For the text-containing cell, return its midpoint in [X, Y] coordinate format. 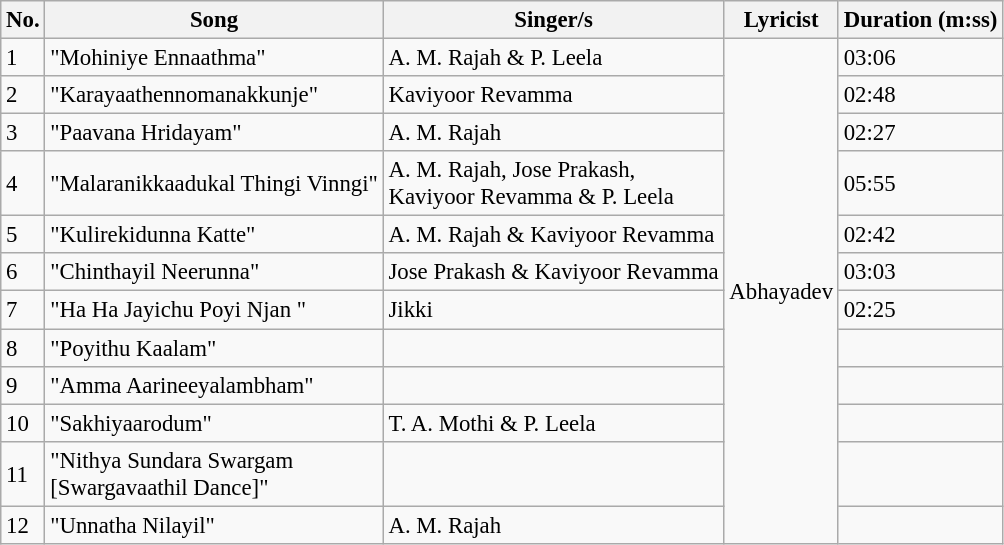
"Nithya Sundara Swargam[Swargavaathil Dance]" [214, 474]
Jose Prakash & Kaviyoor Revamma [554, 273]
5 [23, 235]
"Mohiniye Ennaathma" [214, 58]
Duration (m:ss) [920, 20]
4 [23, 184]
6 [23, 273]
3 [23, 133]
"Paavana Hridayam" [214, 133]
Kaviyoor Revamma [554, 95]
02:25 [920, 310]
A. M. Rajah, Jose Prakash,Kaviyoor Revamma & P. Leela [554, 184]
Song [214, 20]
1 [23, 58]
8 [23, 348]
02:42 [920, 235]
03:06 [920, 58]
11 [23, 474]
Jikki [554, 310]
T. A. Mothi & P. Leela [554, 423]
"Amma Aarineeyalambham" [214, 385]
A. M. Rajah & Kaviyoor Revamma [554, 235]
02:48 [920, 95]
Abhayadev [781, 292]
05:55 [920, 184]
"Unnatha Nilayil" [214, 525]
9 [23, 385]
"Chinthayil Neerunna" [214, 273]
A. M. Rajah & P. Leela [554, 58]
Lyricist [781, 20]
Singer/s [554, 20]
03:03 [920, 273]
02:27 [920, 133]
10 [23, 423]
7 [23, 310]
"Malaranikkaadukal Thingi Vinngi" [214, 184]
2 [23, 95]
"Ha Ha Jayichu Poyi Njan " [214, 310]
12 [23, 525]
"Kulirekidunna Katte" [214, 235]
"Poyithu Kaalam" [214, 348]
"Sakhiyaarodum" [214, 423]
"Karayaathennomanakkunje" [214, 95]
No. [23, 20]
